Return the [X, Y] coordinate for the center point of the cell that contains the specified text.  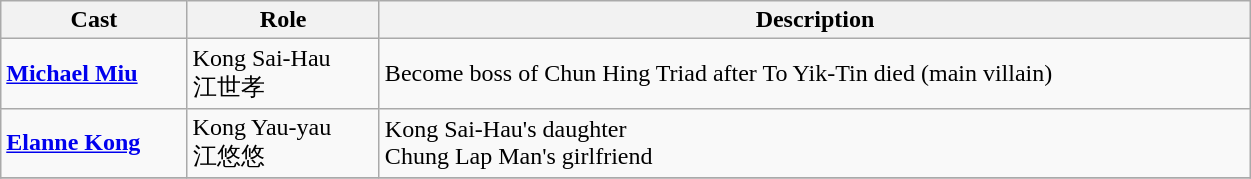
Kong Yau-yau江悠悠 [283, 143]
Cast [94, 20]
Role [283, 20]
Kong Sai-Hau's daughter Chung Lap Man's girlfriend [814, 143]
Kong Sai-Hau江世孝 [283, 74]
Michael Miu [94, 74]
Elanne Kong [94, 143]
Description [814, 20]
Become boss of Chun Hing Triad after To Yik-Tin died (main villain) [814, 74]
